Locate the cell with the specified text and output its [X, Y] center coordinate. 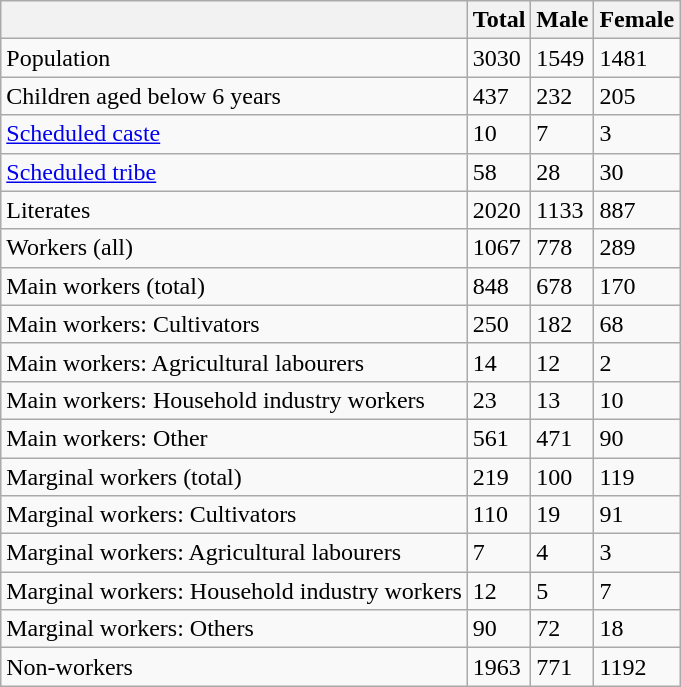
219 [499, 477]
18 [637, 629]
771 [562, 667]
30 [637, 172]
68 [637, 324]
1963 [499, 667]
Workers (all) [234, 248]
778 [562, 248]
Marginal workers (total) [234, 477]
2 [637, 362]
Literates [234, 210]
110 [499, 515]
3030 [499, 58]
Non-workers [234, 667]
Total [499, 20]
250 [499, 324]
2020 [499, 210]
Children aged below 6 years [234, 96]
Main workers: Household industry workers [234, 400]
Male [562, 20]
Main workers: Cultivators [234, 324]
1481 [637, 58]
4 [562, 553]
1549 [562, 58]
Marginal workers: Cultivators [234, 515]
5 [562, 591]
678 [562, 286]
13 [562, 400]
Marginal workers: Others [234, 629]
289 [637, 248]
1067 [499, 248]
23 [499, 400]
19 [562, 515]
Population [234, 58]
14 [499, 362]
232 [562, 96]
28 [562, 172]
58 [499, 172]
1133 [562, 210]
Scheduled tribe [234, 172]
561 [499, 438]
Main workers: Other [234, 438]
437 [499, 96]
Female [637, 20]
170 [637, 286]
205 [637, 96]
119 [637, 477]
471 [562, 438]
Main workers: Agricultural labourers [234, 362]
72 [562, 629]
Marginal workers: Agricultural labourers [234, 553]
Scheduled caste [234, 134]
100 [562, 477]
91 [637, 515]
1192 [637, 667]
Marginal workers: Household industry workers [234, 591]
182 [562, 324]
848 [499, 286]
Main workers (total) [234, 286]
887 [637, 210]
